Provide the [x, y] coordinate of the cell's center where the given text is located.  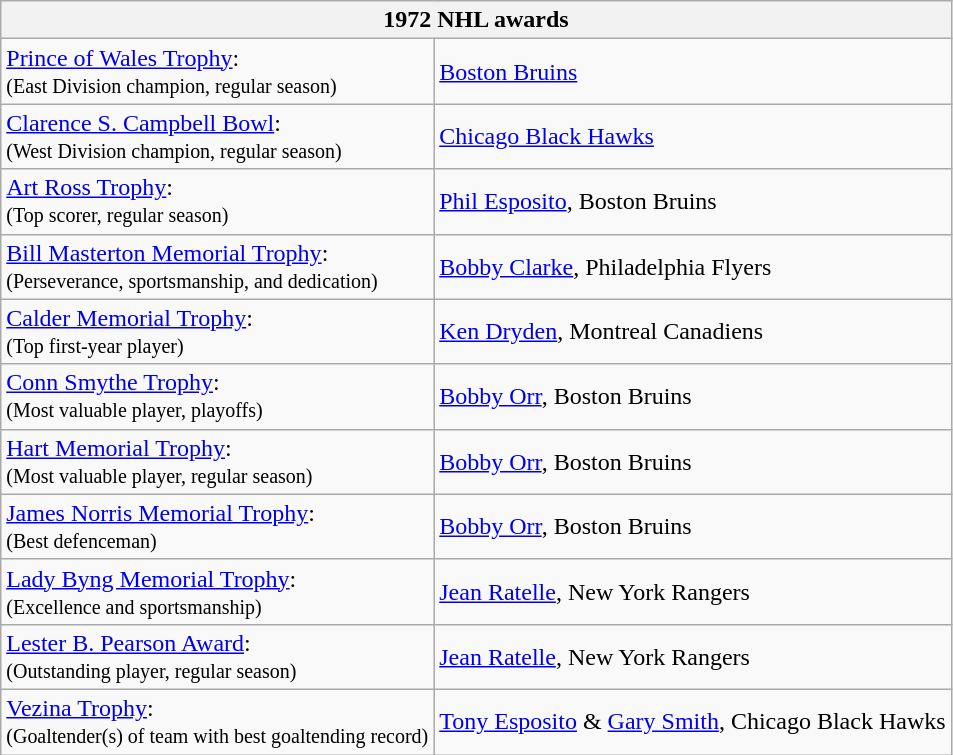
James Norris Memorial Trophy:(Best defenceman) [218, 526]
Boston Bruins [692, 72]
Tony Esposito & Gary Smith, Chicago Black Hawks [692, 722]
Lady Byng Memorial Trophy:(Excellence and sportsmanship) [218, 592]
1972 NHL awards [476, 20]
Lester B. Pearson Award:(Outstanding player, regular season) [218, 656]
Ken Dryden, Montreal Canadiens [692, 332]
Vezina Trophy:(Goaltender(s) of team with best goaltending record) [218, 722]
Hart Memorial Trophy:(Most valuable player, regular season) [218, 462]
Chicago Black Hawks [692, 136]
Phil Esposito, Boston Bruins [692, 202]
Prince of Wales Trophy:(East Division champion, regular season) [218, 72]
Art Ross Trophy:(Top scorer, regular season) [218, 202]
Clarence S. Campbell Bowl:(West Division champion, regular season) [218, 136]
Calder Memorial Trophy:(Top first-year player) [218, 332]
Conn Smythe Trophy:(Most valuable player, playoffs) [218, 396]
Bill Masterton Memorial Trophy:(Perseverance, sportsmanship, and dedication) [218, 266]
Bobby Clarke, Philadelphia Flyers [692, 266]
